Return the [X, Y] coordinate for the center point of the cell that contains the specified text.  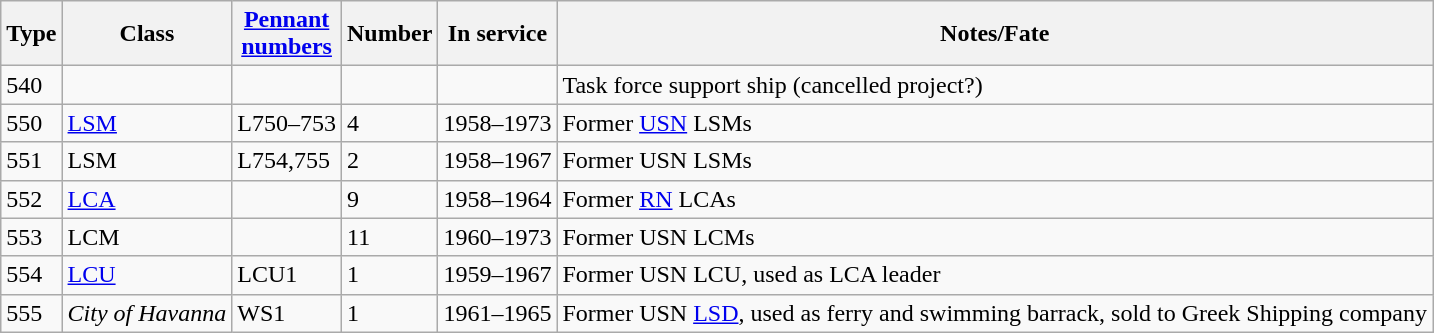
540 [32, 85]
Former USN LSD, used as ferry and swimming barrack, sold to Greek Shipping company [995, 313]
Type [32, 34]
1961–1965 [498, 313]
11 [389, 237]
WS1 [287, 313]
LCU1 [287, 275]
Former USN LCMs [995, 237]
551 [32, 161]
554 [32, 275]
550 [32, 123]
Pennantnumbers [287, 34]
City of Havanna [147, 313]
Class [147, 34]
LCU [147, 275]
2 [389, 161]
L750–753 [287, 123]
1958–1973 [498, 123]
Former USN LCU, used as LCA leader [995, 275]
1958–1964 [498, 199]
4 [389, 123]
Number [389, 34]
553 [32, 237]
LCM [147, 237]
552 [32, 199]
Former RN LCAs [995, 199]
1959–1967 [498, 275]
L754,755 [287, 161]
1958–1967 [498, 161]
9 [389, 199]
LCA [147, 199]
Task force support ship (cancelled project?) [995, 85]
1960–1973 [498, 237]
Notes/Fate [995, 34]
In service [498, 34]
555 [32, 313]
